For the text-containing cell, return its midpoint in (x, y) coordinate format. 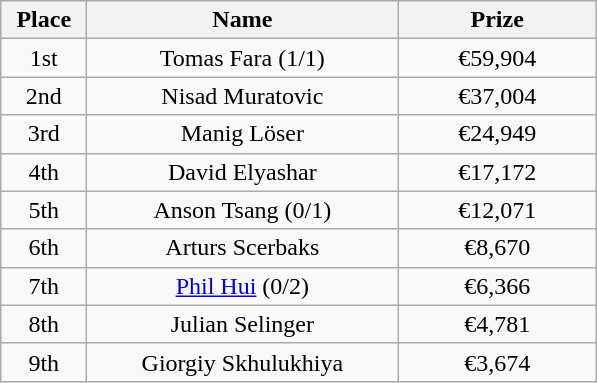
€8,670 (498, 248)
Place (44, 20)
6th (44, 248)
€17,172 (498, 172)
2nd (44, 96)
€59,904 (498, 58)
€6,366 (498, 286)
Anson Tsang (0/1) (242, 210)
Julian Selinger (242, 324)
Manig Löser (242, 134)
9th (44, 362)
Arturs Scerbaks (242, 248)
Tomas Fara (1/1) (242, 58)
8th (44, 324)
Phil Hui (0/2) (242, 286)
€4,781 (498, 324)
€24,949 (498, 134)
4th (44, 172)
Name (242, 20)
5th (44, 210)
Nisad Muratovic (242, 96)
David Elyashar (242, 172)
7th (44, 286)
€37,004 (498, 96)
€12,071 (498, 210)
Prize (498, 20)
3rd (44, 134)
€3,674 (498, 362)
Giorgiy Skhulukhiya (242, 362)
1st (44, 58)
